Return the (X, Y) coordinate for the center point of the cell that contains the specified text.  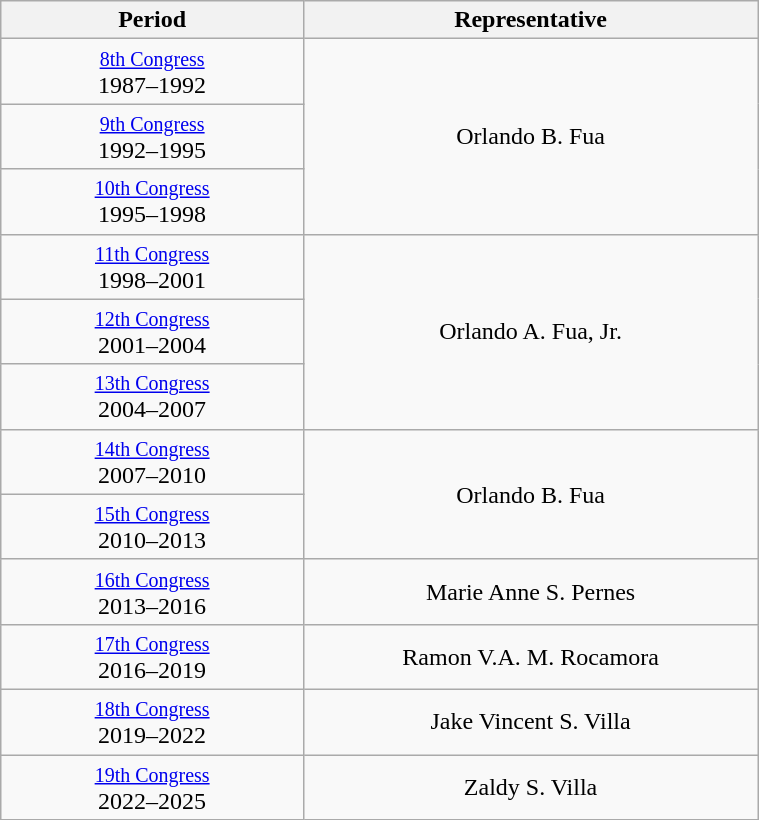
Zaldy S. Villa (530, 786)
Marie Anne S. Pernes (530, 592)
15th Congress2010–2013 (152, 526)
Representative (530, 20)
11th Congress1998–2001 (152, 266)
19th Congress2022–2025 (152, 786)
18th Congress2019–2022 (152, 722)
Ramon V.A. M. Rocamora (530, 656)
16th Congress2013–2016 (152, 592)
14th Congress2007–2010 (152, 462)
12th Congress2001–2004 (152, 332)
13th Congress2004–2007 (152, 396)
10th Congress1995–1998 (152, 202)
9th Congress1992–1995 (152, 136)
Orlando A. Fua, Jr. (530, 332)
Jake Vincent S. Villa (530, 722)
17th Congress2016–2019 (152, 656)
8th Congress1987–1992 (152, 72)
Period (152, 20)
